Search for the cell housing the specified text and yield its [x, y] center coordinate. 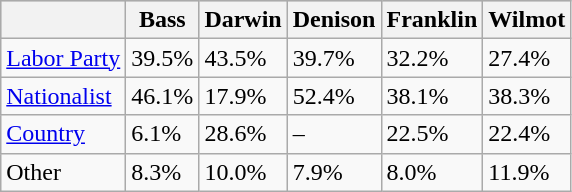
38.3% [527, 96]
Denison [334, 20]
39.7% [334, 58]
8.3% [162, 172]
22.4% [527, 134]
17.9% [243, 96]
52.4% [334, 96]
Labor Party [64, 58]
43.5% [243, 58]
8.0% [432, 172]
Other [64, 172]
38.1% [432, 96]
Country [64, 134]
Nationalist [64, 96]
22.5% [432, 134]
32.2% [432, 58]
Bass [162, 20]
28.6% [243, 134]
Wilmot [527, 20]
Franklin [432, 20]
46.1% [162, 96]
6.1% [162, 134]
7.9% [334, 172]
10.0% [243, 172]
27.4% [527, 58]
Darwin [243, 20]
– [334, 134]
11.9% [527, 172]
39.5% [162, 58]
